Return the [x, y] coordinate for the center point of the cell that contains the specified text.  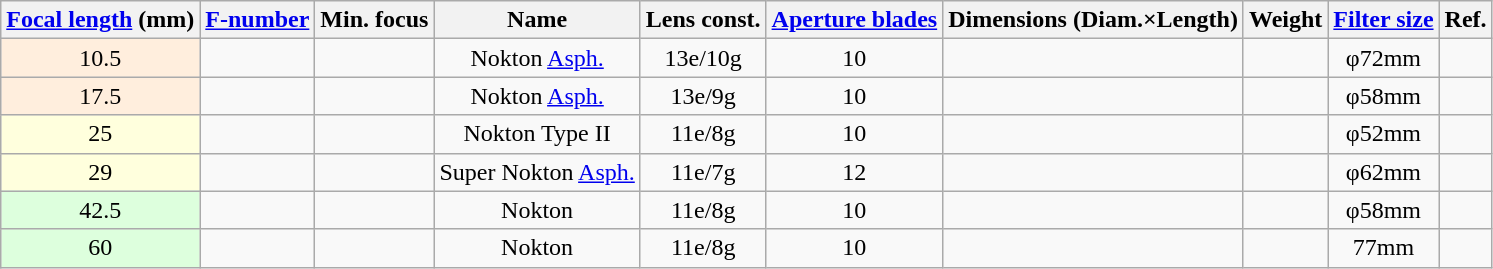
25 [100, 134]
60 [100, 248]
φ52mm [1384, 134]
Aperture blades [854, 20]
Name [537, 20]
77mm [1384, 248]
Super Nokton Asph. [537, 172]
F-number [258, 20]
Ref. [1466, 20]
42.5 [100, 210]
Filter size [1384, 20]
11e/7g [703, 172]
17.5 [100, 96]
10.5 [100, 58]
Focal length (mm) [100, 20]
φ72mm [1384, 58]
Dimensions (Diam.×Length) [1094, 20]
13e/9g [703, 96]
Lens const. [703, 20]
12 [854, 172]
29 [100, 172]
13e/10g [703, 58]
φ62mm [1384, 172]
Min. focus [374, 20]
Weight [1285, 20]
Nokton Type II [537, 134]
